Output the [x, y] coordinate of the center of the cell containing the given text.  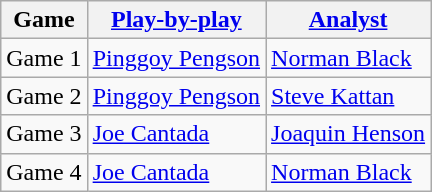
Play-by-play [176, 20]
Game [44, 20]
Steve Kattan [348, 96]
Analyst [348, 20]
Game 1 [44, 58]
Joaquin Henson [348, 134]
Game 2 [44, 96]
Game 3 [44, 134]
Game 4 [44, 172]
